Provide the (X, Y) coordinate of the cell's center where the given text is located.  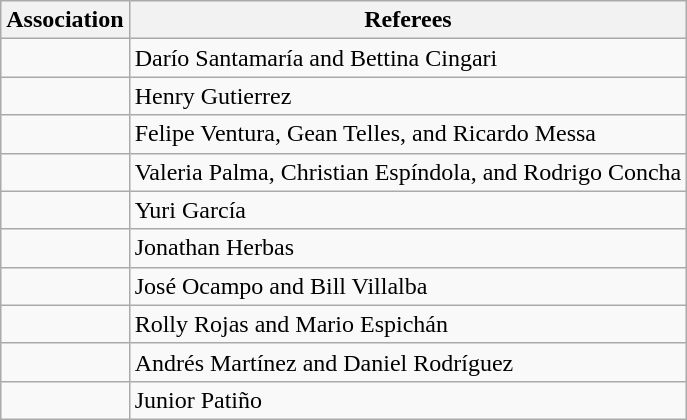
Felipe Ventura, Gean Telles, and Ricardo Messa (408, 134)
Henry Gutierrez (408, 96)
Junior Patiño (408, 400)
Rolly Rojas and Mario Espichán (408, 324)
Valeria Palma, Christian Espíndola, and Rodrigo Concha (408, 172)
Jonathan Herbas (408, 248)
Darío Santamaría and Bettina Cingari (408, 58)
Association (65, 20)
Referees (408, 20)
Yuri García (408, 210)
José Ocampo and Bill Villalba (408, 286)
Andrés Martínez and Daniel Rodríguez (408, 362)
